Find where the given text appears and provide that cell's center as (X, Y) coordinate. 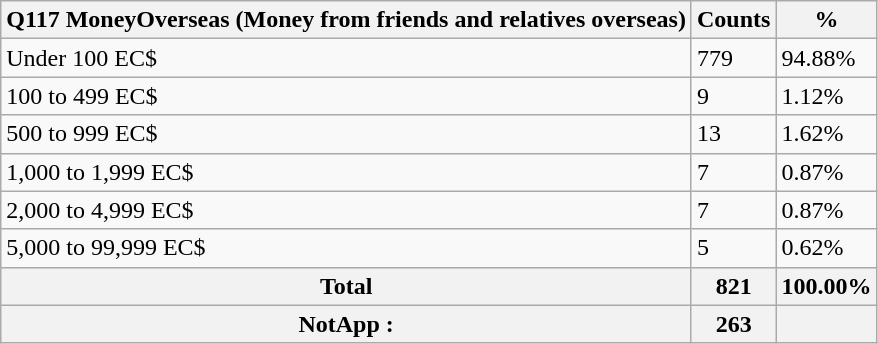
100.00% (826, 286)
9 (733, 96)
13 (733, 134)
263 (733, 324)
Total (346, 286)
0.62% (826, 248)
779 (733, 58)
Q117 MoneyOverseas (Money from friends and relatives overseas) (346, 20)
94.88% (826, 58)
% (826, 20)
1,000 to 1,999 EC$ (346, 172)
Counts (733, 20)
1.12% (826, 96)
5,000 to 99,999 EC$ (346, 248)
5 (733, 248)
821 (733, 286)
500 to 999 EC$ (346, 134)
100 to 499 EC$ (346, 96)
1.62% (826, 134)
2,000 to 4,999 EC$ (346, 210)
Under 100 EC$ (346, 58)
NotApp : (346, 324)
